Return the [X, Y] coordinate for the center point of the cell that contains the specified text.  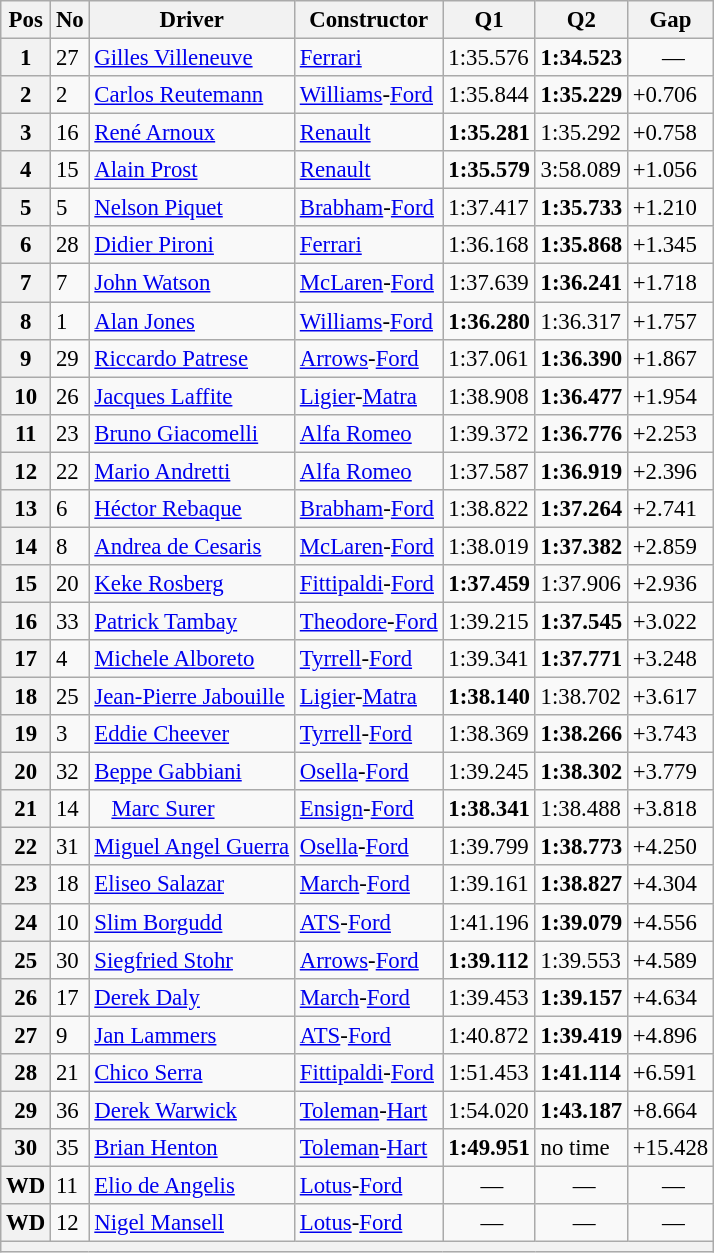
1:38.369 [489, 734]
1:38.773 [581, 847]
1:36.390 [581, 358]
Jean-Pierre Jabouille [192, 697]
Eliseo Salazar [192, 885]
1:39.372 [489, 433]
+3.743 [670, 734]
+1.867 [670, 358]
+1.210 [670, 208]
Slim Borgudd [192, 922]
Keke Rosberg [192, 584]
1:49.951 [489, 1148]
3:58.089 [581, 170]
1:37.771 [581, 659]
Héctor Rebaque [192, 509]
Carlos Reutemann [192, 95]
1:39.799 [489, 847]
+4.304 [670, 885]
1:37.264 [581, 509]
Driver [192, 20]
+2.741 [670, 509]
Jan Lammers [192, 1035]
+1.954 [670, 396]
1:35.292 [581, 133]
Nigel Mansell [192, 1223]
+4.250 [670, 847]
1:37.906 [581, 584]
Alan Jones [192, 321]
1:36.919 [581, 471]
+2.859 [670, 546]
Jacques Laffite [192, 396]
1:39.157 [581, 997]
Beppe Gabbiani [192, 772]
1:38.341 [489, 809]
32 [70, 772]
1:39.215 [489, 621]
1:54.020 [489, 1110]
+6.591 [670, 1073]
36 [70, 1110]
+4.896 [670, 1035]
1:38.822 [489, 509]
+3.617 [670, 697]
No [70, 20]
René Arnoux [192, 133]
1:36.317 [581, 321]
Didier Pironi [192, 245]
1:41.196 [489, 922]
+4.634 [670, 997]
1:37.061 [489, 358]
1:37.545 [581, 621]
1:37.417 [489, 208]
1:39.079 [581, 922]
1:38.488 [581, 809]
1:38.302 [581, 772]
1:35.229 [581, 95]
1:41.114 [581, 1073]
Marc Surer [192, 809]
Derek Daly [192, 997]
Miguel Angel Guerra [192, 847]
1:35.579 [489, 170]
1:39.553 [581, 960]
1:36.477 [581, 396]
Pos [26, 20]
+2.253 [670, 433]
19 [26, 734]
Bruno Giacomelli [192, 433]
Gap [670, 20]
+0.758 [670, 133]
Mario Andretti [192, 471]
1:36.241 [581, 283]
+0.706 [670, 95]
1:35.868 [581, 245]
33 [70, 621]
1:35.576 [489, 58]
1:39.341 [489, 659]
1:39.245 [489, 772]
Riccardo Patrese [192, 358]
1:43.187 [581, 1110]
24 [26, 922]
+1.056 [670, 170]
1:38.140 [489, 697]
+3.022 [670, 621]
1:37.639 [489, 283]
+1.757 [670, 321]
no time [581, 1148]
1:38.266 [581, 734]
+15.428 [670, 1148]
1:36.776 [581, 433]
1:34.523 [581, 58]
Theodore-Ford [368, 621]
1:37.587 [489, 471]
Andrea de Cesaris [192, 546]
John Watson [192, 283]
13 [26, 509]
1:40.872 [489, 1035]
1:36.280 [489, 321]
1:37.382 [581, 546]
Ensign-Ford [368, 809]
1:35.844 [489, 95]
+2.936 [670, 584]
1:39.112 [489, 960]
Constructor [368, 20]
1:38.019 [489, 546]
+1.718 [670, 283]
Chico Serra [192, 1073]
1:37.459 [489, 584]
Eddie Cheever [192, 734]
Nelson Piquet [192, 208]
1:39.419 [581, 1035]
+4.556 [670, 922]
1:38.827 [581, 885]
+4.589 [670, 960]
1:35.733 [581, 208]
+3.248 [670, 659]
1:35.281 [489, 133]
31 [70, 847]
+3.779 [670, 772]
1:38.908 [489, 396]
+2.396 [670, 471]
Alain Prost [192, 170]
1:39.161 [489, 885]
35 [70, 1148]
Gilles Villeneuve [192, 58]
Siegfried Stohr [192, 960]
+3.818 [670, 809]
1:51.453 [489, 1073]
Brian Henton [192, 1148]
Michele Alboreto [192, 659]
+8.664 [670, 1110]
Q2 [581, 20]
Q1 [489, 20]
+1.345 [670, 245]
1:38.702 [581, 697]
Patrick Tambay [192, 621]
1:36.168 [489, 245]
Derek Warwick [192, 1110]
Elio de Angelis [192, 1185]
1:39.453 [489, 997]
